Find where the given text appears and provide that cell's center as [x, y] coordinate. 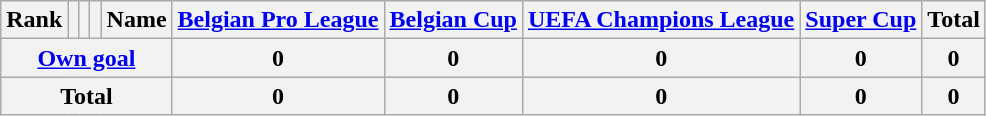
Rank [34, 20]
Name [136, 20]
UEFA Champions League [660, 20]
Belgian Cup [453, 20]
Belgian Pro League [278, 20]
Own goal [86, 58]
Super Cup [861, 20]
